Scan for the cell matching the given text and deliver its [x, y] coordinate at center. 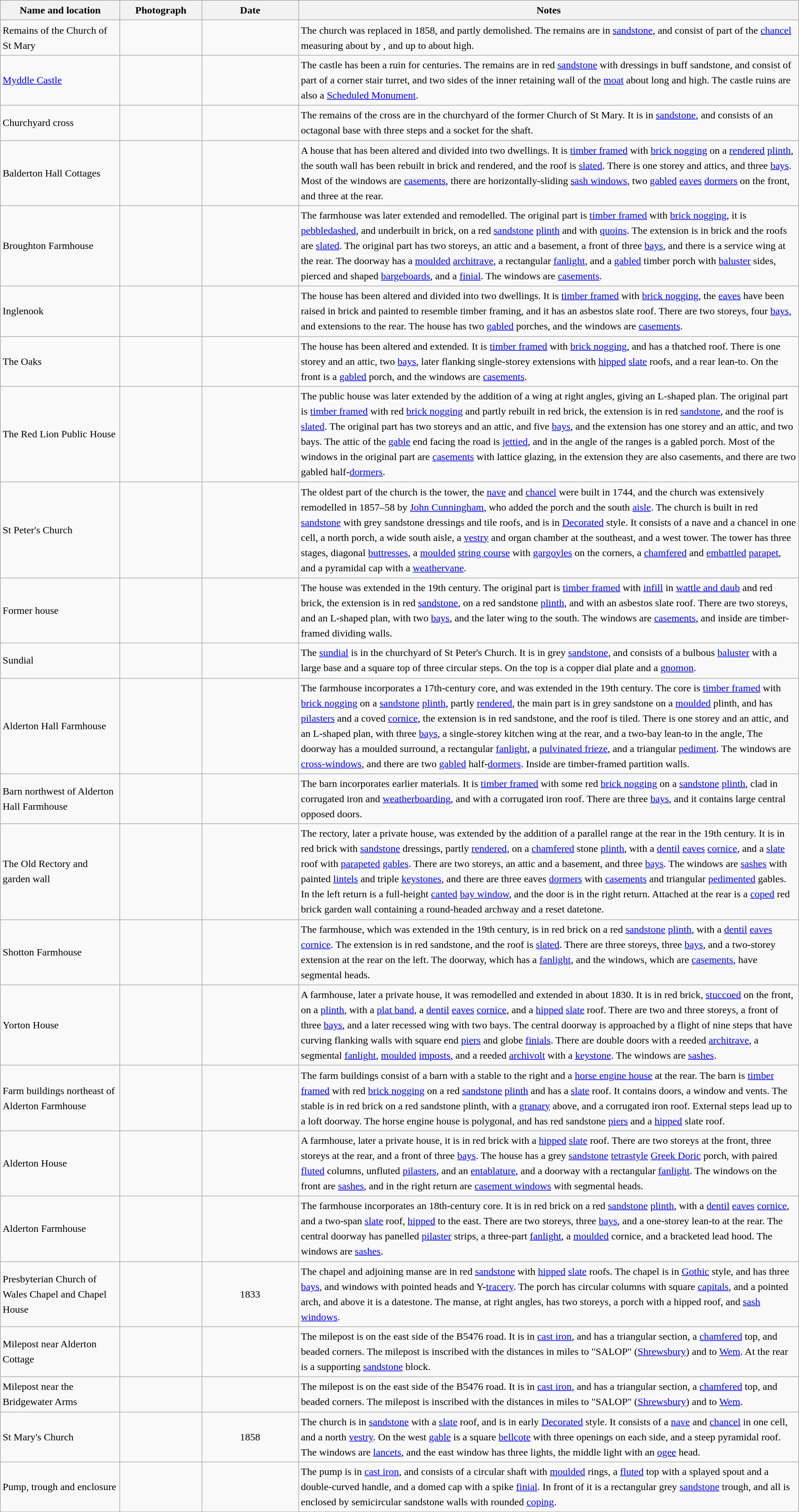
Notes [549, 10]
Name and location [60, 10]
Alderton Farmhouse [60, 1228]
St Mary's Church [60, 1437]
Barn northwest of Alderton Hall Farmhouse [60, 799]
The Red Lion Public House [60, 434]
The Oaks [60, 361]
Photograph [161, 10]
Yorton House [60, 1025]
1858 [250, 1437]
Farm buildings northeast of Alderton Farmhouse [60, 1098]
Presbyterian Church of Wales Chapel and Chapel House [60, 1294]
Alderton House [60, 1164]
Alderton Hall Farmhouse [60, 726]
Shotton Farmhouse [60, 952]
Milepost near Alderton Cottage [60, 1351]
Churchyard cross [60, 123]
Broughton Farmhouse [60, 246]
Pump, trough and enclosure [60, 1487]
St Peter's Church [60, 530]
Balderton Hall Cottages [60, 173]
Myddle Castle [60, 80]
1833 [250, 1294]
The Old Rectory and garden wall [60, 872]
Milepost near the Bridgewater Arms [60, 1394]
Inglenook [60, 311]
Former house [60, 610]
Remains of the Church of St Mary [60, 38]
Sundial [60, 661]
Date [250, 10]
